Identify which cell holds the provided text, then report its (X, Y) central coordinate. 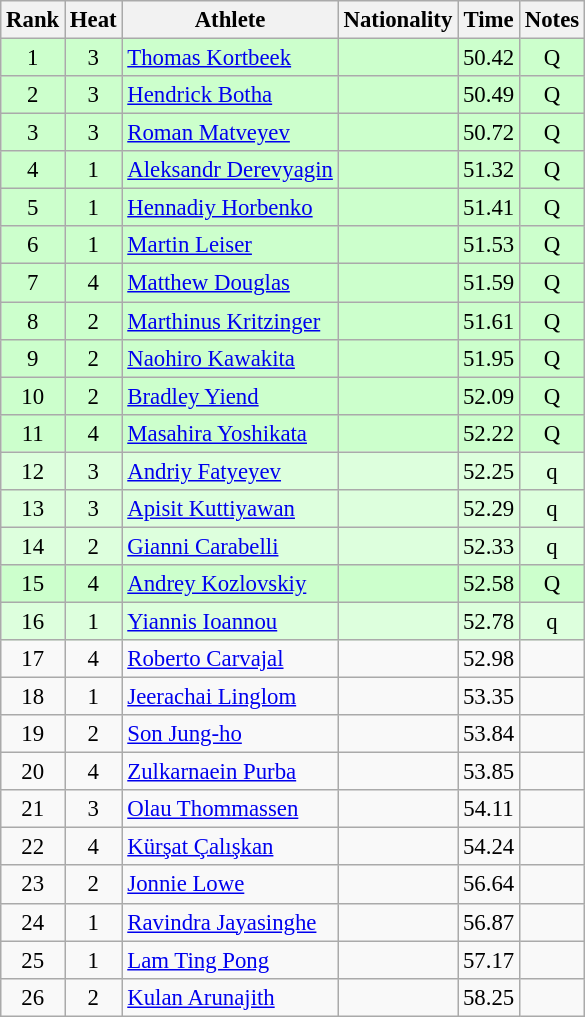
51.61 (489, 321)
Matthew Douglas (230, 283)
5 (33, 208)
Athlete (230, 20)
Kürşat Çalışkan (230, 847)
Rank (33, 20)
52.25 (489, 471)
21 (33, 809)
19 (33, 734)
Olau Thommassen (230, 809)
53.84 (489, 734)
Heat (94, 20)
Nationality (398, 20)
Jonnie Lowe (230, 885)
Aleksandr Derevyagin (230, 170)
57.17 (489, 960)
Andriy Fatyeyev (230, 471)
13 (33, 509)
Hendrick Botha (230, 95)
50.42 (489, 58)
Gianni Carabelli (230, 546)
Naohiro Kawakita (230, 358)
Lam Ting Pong (230, 960)
16 (33, 621)
9 (33, 358)
11 (33, 433)
56.64 (489, 885)
56.87 (489, 922)
25 (33, 960)
22 (33, 847)
51.59 (489, 283)
50.72 (489, 133)
50.49 (489, 95)
Masahira Yoshikata (230, 433)
51.41 (489, 208)
52.22 (489, 433)
26 (33, 997)
17 (33, 659)
Thomas Kortbeek (230, 58)
51.95 (489, 358)
7 (33, 283)
Hennadiy Horbenko (230, 208)
10 (33, 396)
8 (33, 321)
Marthinus Kritzinger (230, 321)
12 (33, 471)
Yiannis Ioannou (230, 621)
Kulan Arunajith (230, 997)
52.98 (489, 659)
23 (33, 885)
Jeerachai Linglom (230, 697)
15 (33, 584)
Ravindra Jayasinghe (230, 922)
18 (33, 697)
54.11 (489, 809)
52.29 (489, 509)
Son Jung-ho (230, 734)
Roman Matveyev (230, 133)
52.78 (489, 621)
Bradley Yiend (230, 396)
Zulkarnaein Purba (230, 772)
14 (33, 546)
Apisit Kuttiyawan (230, 509)
24 (33, 922)
Roberto Carvajal (230, 659)
52.09 (489, 396)
51.53 (489, 245)
54.24 (489, 847)
Time (489, 20)
53.85 (489, 772)
Martin Leiser (230, 245)
6 (33, 245)
53.35 (489, 697)
52.33 (489, 546)
Andrey Kozlovskiy (230, 584)
20 (33, 772)
Notes (552, 20)
58.25 (489, 997)
52.58 (489, 584)
51.32 (489, 170)
